Scan for the cell matching the given text and deliver its [X, Y] coordinate at center. 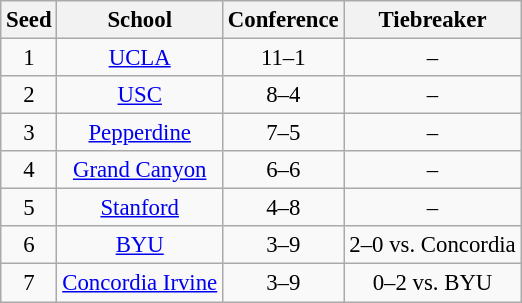
5 [29, 208]
School [140, 20]
Concordia Irvine [140, 283]
4–8 [283, 208]
2–0 vs. Concordia [432, 245]
UCLA [140, 58]
7 [29, 283]
7–5 [283, 133]
BYU [140, 245]
2 [29, 95]
4 [29, 170]
0–2 vs. BYU [432, 283]
USC [140, 95]
Pepperdine [140, 133]
3 [29, 133]
6–6 [283, 170]
Stanford [140, 208]
1 [29, 58]
Seed [29, 20]
6 [29, 245]
Tiebreaker [432, 20]
Grand Canyon [140, 170]
Conference [283, 20]
11–1 [283, 58]
8–4 [283, 95]
